Detect which cell encompasses the target text, then output its [X, Y] center coordinate. 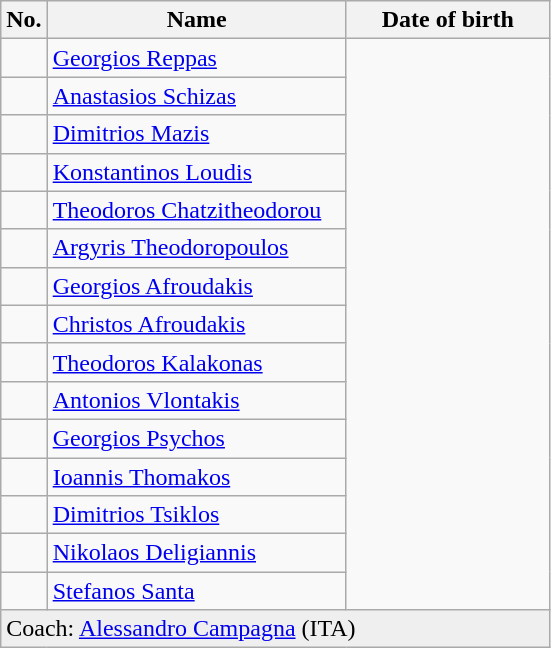
Anastasios Schizas [196, 96]
Konstantinos Loudis [196, 172]
Nikolaos Deligiannis [196, 553]
Christos Afroudakis [196, 324]
Ioannis Thomakos [196, 477]
Antonios Vlontakis [196, 400]
Dimitrios Mazis [196, 134]
Georgios Afroudakis [196, 286]
No. [24, 20]
Date of birth [448, 20]
Coach: Alessandro Campagna (ITA) [276, 629]
Dimitrios Tsiklos [196, 515]
Georgios Reppas [196, 58]
Argyris Theodoropoulos [196, 248]
Theodoros Chatzitheodorou [196, 210]
Georgios Psychos [196, 438]
Name [196, 20]
Stefanos Santa [196, 591]
Theodoros Kalakonas [196, 362]
